Detect which cell encompasses the target text, then output its (x, y) center coordinate. 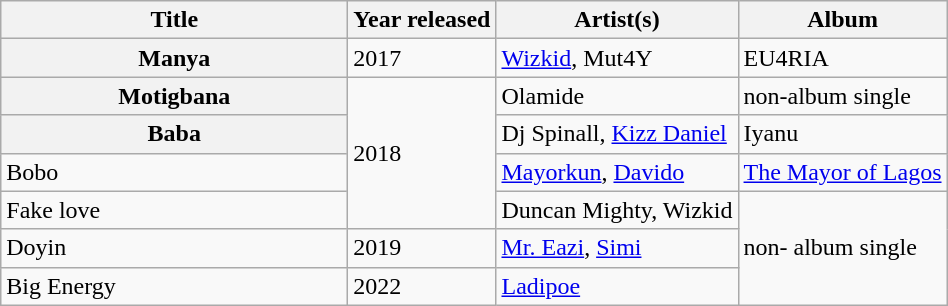
Manya (174, 58)
Album (842, 20)
Big Energy (174, 286)
Baba (174, 134)
Duncan Mighty, Wizkid (617, 210)
EU4RIA (842, 58)
Fake love (174, 210)
Year released (422, 20)
Mayorkun, Davido (617, 172)
Iyanu (842, 134)
Artist(s) (617, 20)
2018 (422, 153)
Mr. Eazi, Simi (617, 248)
Dj Spinall, Kizz Daniel (617, 134)
Title (174, 20)
non-album single (842, 96)
2019 (422, 248)
Motigbana (174, 96)
Wizkid, Mut4Y (617, 58)
Bobo (174, 172)
Doyin (174, 248)
Olamide (617, 96)
2017 (422, 58)
non- album single (842, 248)
2022 (422, 286)
Ladipoe (617, 286)
The Mayor of Lagos (842, 172)
